Provide the [X, Y] coordinate of the cell's center where the given text is located.  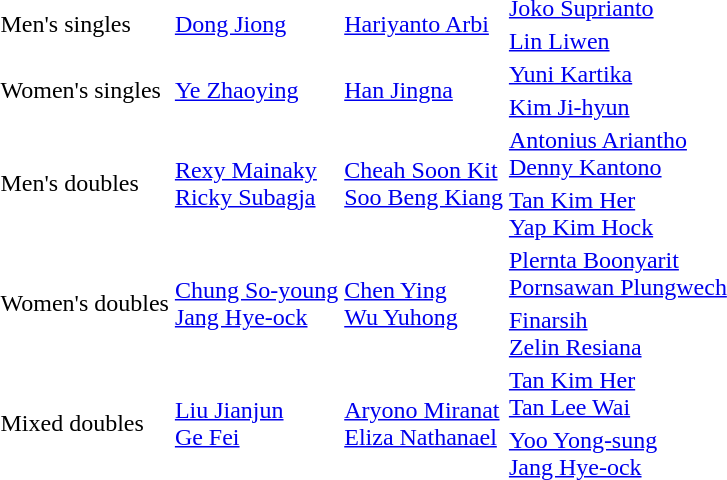
Rexy Mainaky Ricky Subagja [256, 184]
Cheah Soon Kit Soo Beng Kiang [424, 184]
Ye Zhaoying [256, 90]
Chen Ying Wu Yuhong [424, 304]
Chung So-young Jang Hye-ock [256, 304]
Han Jingna [424, 90]
